Find where the given text appears and provide that cell's center as [X, Y] coordinate. 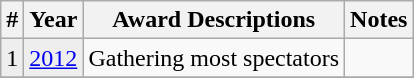
Award Descriptions [214, 20]
Notes [379, 20]
2012 [54, 58]
1 [12, 58]
# [12, 20]
Gathering most spectators [214, 58]
Year [54, 20]
